Output the (x, y) coordinate of the center of the cell containing the given text.  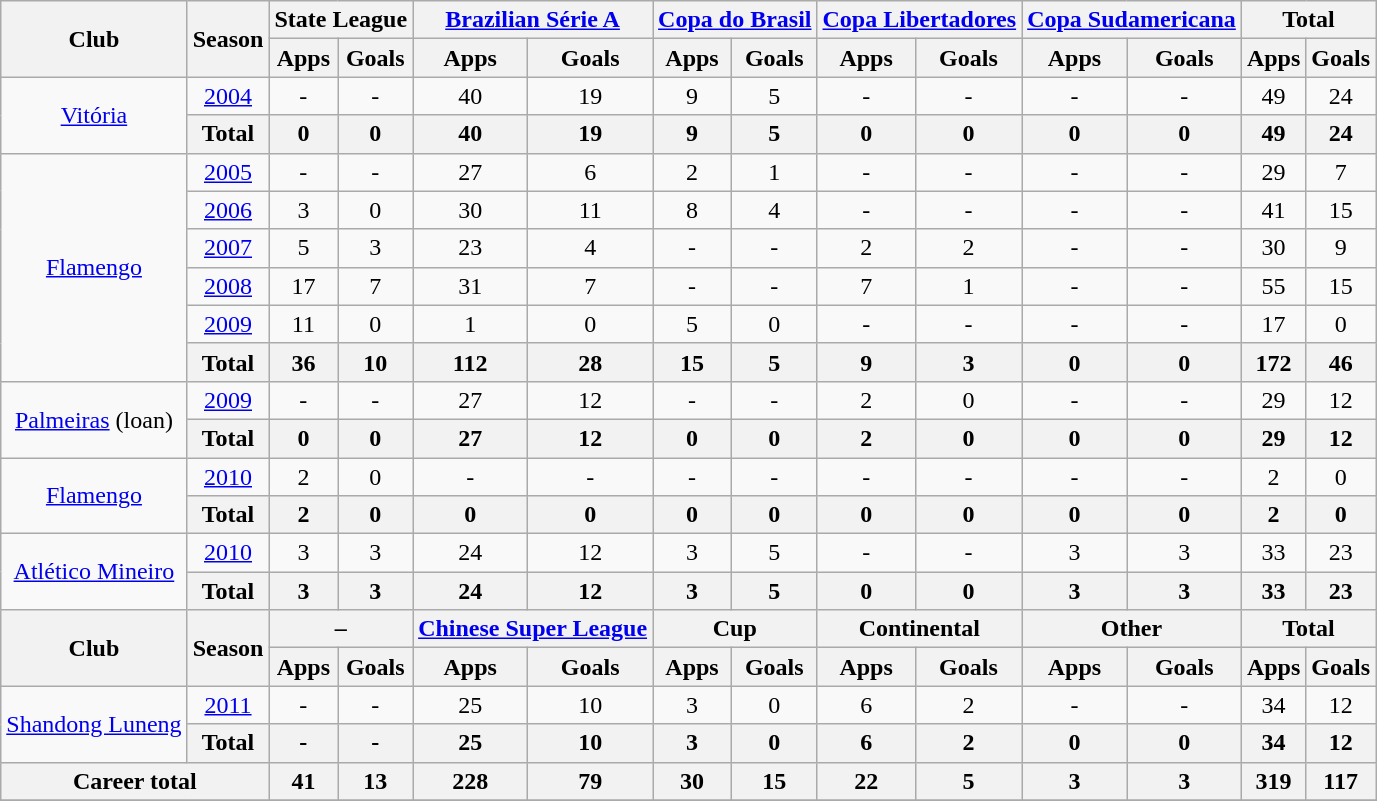
Palmeiras (loan) (94, 419)
319 (1273, 781)
13 (376, 781)
28 (590, 362)
2008 (228, 286)
8 (692, 210)
Cup (735, 629)
117 (1341, 781)
Vitória (94, 115)
Shandong Luneng (94, 724)
46 (1341, 362)
228 (470, 781)
2007 (228, 248)
79 (590, 781)
2005 (228, 172)
Copa Libertadores (920, 20)
– (341, 629)
Chinese Super League (533, 629)
Brazilian Série A (533, 20)
22 (866, 781)
Other (1132, 629)
2004 (228, 96)
2011 (228, 705)
55 (1273, 286)
172 (1273, 362)
31 (470, 286)
Continental (920, 629)
112 (470, 362)
Copa Sudamericana (1132, 20)
State League (341, 20)
Copa do Brasil (735, 20)
Career total (135, 781)
Atlético Mineiro (94, 572)
36 (304, 362)
2006 (228, 210)
